Identify which cell holds the provided text, then report its [x, y] central coordinate. 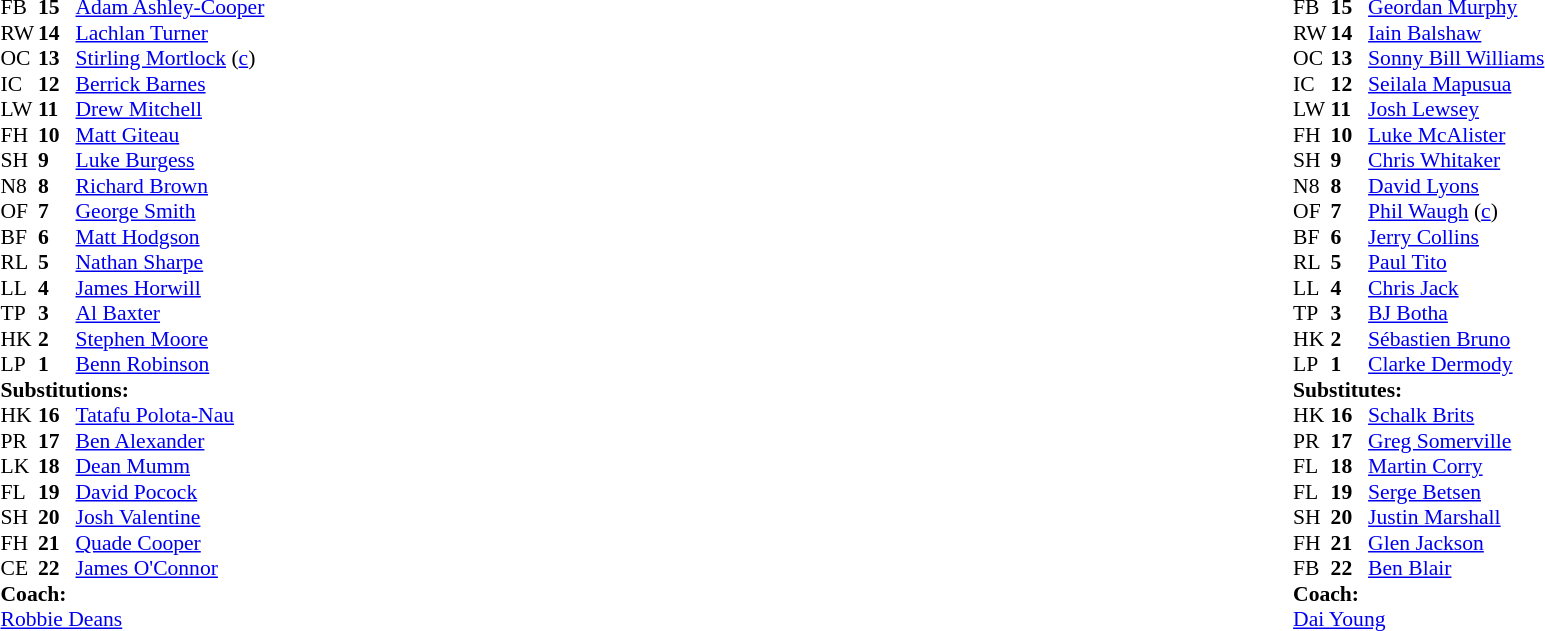
Jerry Collins [1456, 237]
Sonny Bill Williams [1456, 59]
Ben Alexander [170, 441]
Phil Waugh (c) [1456, 211]
Substitutions: [132, 390]
Clarke Dermody [1456, 365]
Benn Robinson [170, 365]
George Smith [170, 211]
Quade Cooper [170, 543]
Justin Marshall [1456, 517]
David Lyons [1456, 186]
Seilala Mapusua [1456, 84]
Glen Jackson [1456, 543]
Ben Blair [1456, 569]
Iain Balshaw [1456, 33]
Al Baxter [170, 313]
Luke Burgess [170, 161]
BJ Botha [1456, 313]
Nathan Sharpe [170, 263]
Schalk Brits [1456, 415]
LK [19, 467]
Greg Somerville [1456, 441]
Matt Hodgson [170, 237]
James O'Connor [170, 569]
Substitutes: [1418, 390]
Sébastien Bruno [1456, 339]
Josh Lewsey [1456, 109]
Tatafu Polota-Nau [170, 415]
Dean Mumm [170, 467]
Luke McAlister [1456, 135]
Richard Brown [170, 186]
Josh Valentine [170, 517]
Paul Tito [1456, 263]
CE [19, 569]
Berrick Barnes [170, 84]
Chris Whitaker [1456, 161]
FB [1312, 569]
James Horwill [170, 288]
Martin Corry [1456, 467]
Matt Giteau [170, 135]
Serge Betsen [1456, 492]
Stirling Mortlock (c) [170, 59]
Chris Jack [1456, 288]
Lachlan Turner [170, 33]
Drew Mitchell [170, 109]
Stephen Moore [170, 339]
David Pocock [170, 492]
